Provide the (X, Y) coordinate of the cell's center where the given text is located.  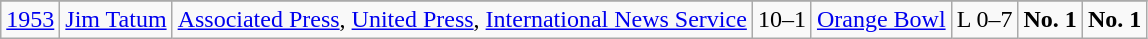
Jim Tatum (116, 20)
1953 (30, 20)
Orange Bowl (881, 20)
Associated Press, United Press, International News Service (462, 20)
10–1 (782, 20)
L 0–7 (984, 20)
